Detect which cell encompasses the target text, then output its (x, y) center coordinate. 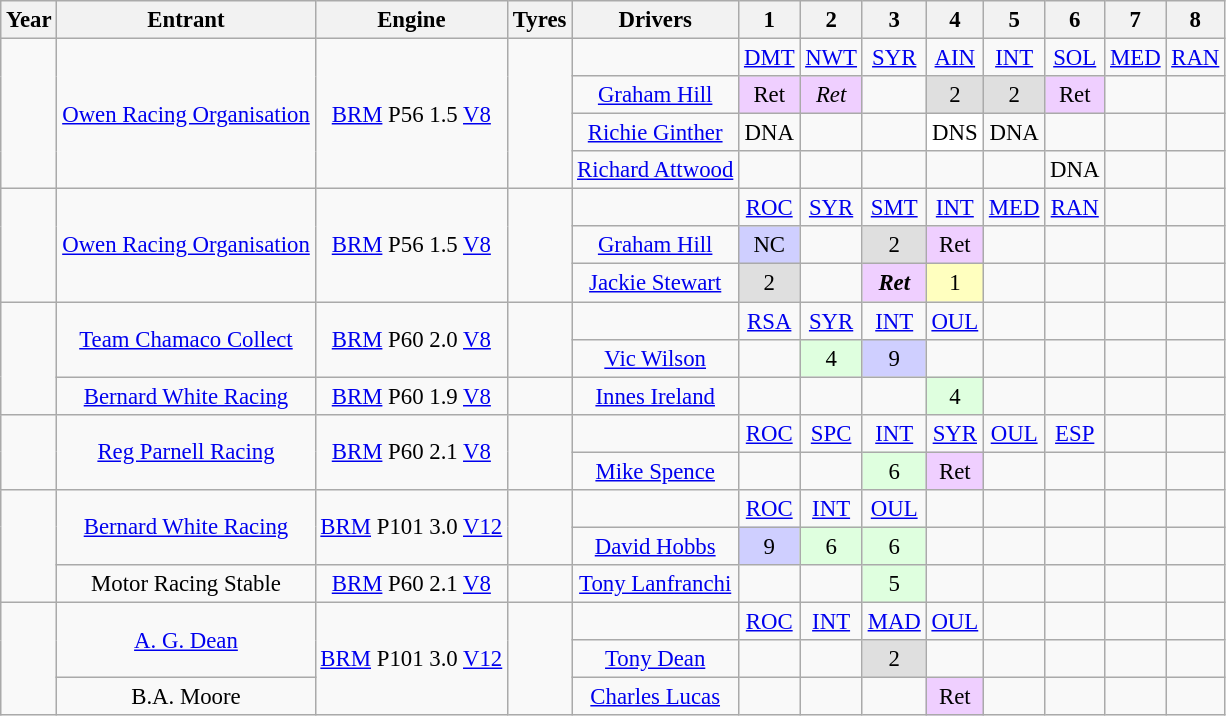
David Hobbs (656, 546)
Reg Parnell Racing (186, 452)
NWT (831, 58)
Tony Lanfranchi (656, 584)
Team Chamaco Collect (186, 340)
8 (1196, 20)
DMT (770, 58)
ESP (1075, 433)
Richard Attwood (656, 170)
MAD (894, 621)
SOL (1075, 58)
Jackie Stewart (656, 283)
AIN (954, 58)
Charles Lucas (656, 697)
BRM P60 2.0 V8 (411, 340)
3 (894, 20)
DNS (954, 133)
Richie Ginther (656, 133)
SMT (894, 208)
Drivers (656, 20)
A. G. Dean (186, 640)
Innes Ireland (656, 396)
Engine (411, 20)
NC (770, 245)
SPC (831, 433)
Entrant (186, 20)
7 (1136, 20)
Tony Dean (656, 659)
Mike Spence (656, 471)
B.A. Moore (186, 697)
Tyres (540, 20)
Year (29, 20)
RSA (770, 321)
Motor Racing Stable (186, 584)
Vic Wilson (656, 358)
BRM P60 1.9 V8 (411, 396)
